Find where the given text appears and provide that cell's center as (x, y) coordinate. 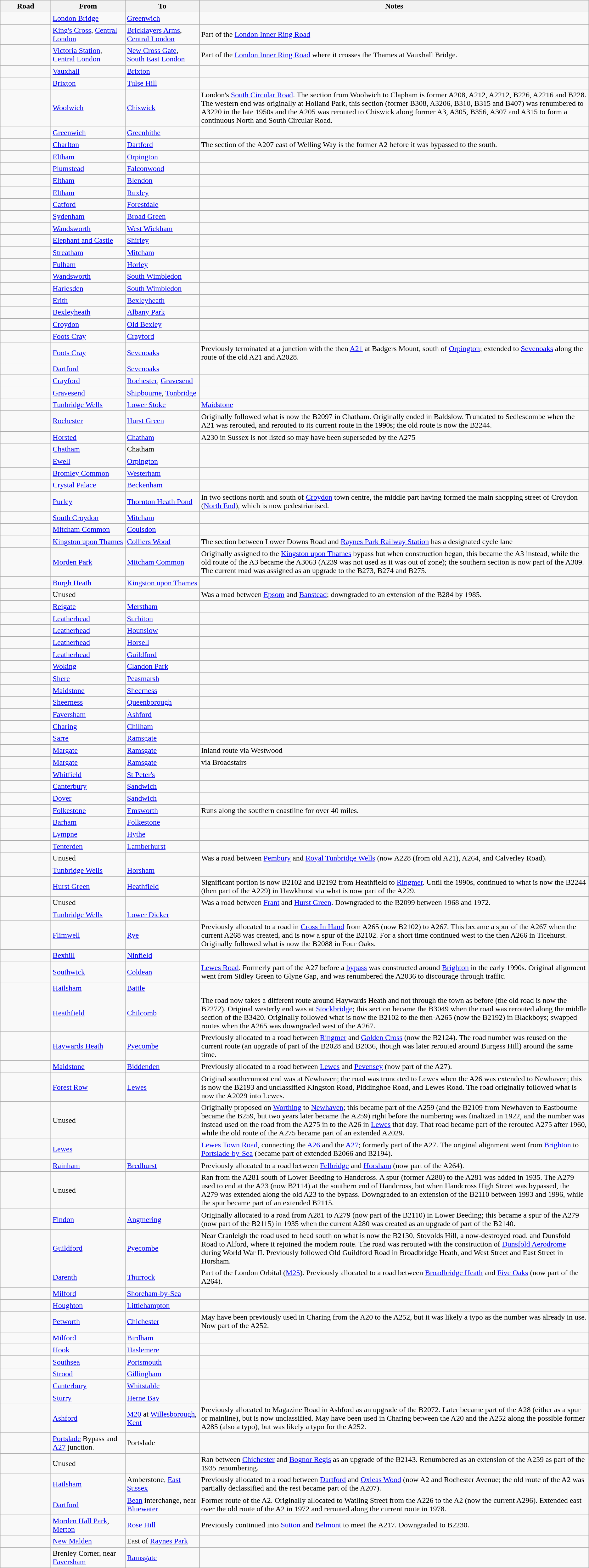
Charing (88, 726)
Was a road between Pembury and Royal Tunbridge Wells (now A228 (from old A21), A264, and Calverley Road). (394, 858)
Bricklayers Arms, Central London (162, 35)
A230 in Sussex is not listed so may have been superseded by the A275 (394, 437)
Angmering (162, 1219)
Westerham (162, 473)
via Broadstairs (394, 762)
Tenterden (88, 846)
Charlton (88, 145)
West Wickham (162, 229)
Horsham (162, 870)
Shirley (162, 241)
Previously allocated to a road between Lewes and Pevensey (now part of the A27). (394, 1066)
Was a road between Frant and Hurst Green. Downgraded to the B2099 between 1968 and 1972. (394, 903)
Herne Bay (162, 1398)
Flimwell (88, 935)
Morden Hall Park, Merton (88, 1525)
Haslemere (162, 1350)
The section between Lower Downs Road and Raynes Park Railway Station has a designated cycle lane (394, 542)
Faversham (88, 714)
Was a road between Epsom and Banstead; downgraded to an extension of the B284 by 1985. (394, 594)
Thurrock (162, 1277)
Rainham (88, 1166)
Chichester (162, 1322)
Amberstone, East Sussex (162, 1484)
Rochester (88, 421)
Gillingham (162, 1374)
Previously continued into Sutton and Belmont to meet the A217. Downgraded to B2230. (394, 1525)
Burgh Heath (88, 582)
Shere (88, 679)
Crystal Palace (88, 485)
King's Cross, Central London (88, 35)
Thornton Heath Pond (162, 501)
Hook (88, 1350)
Old Bexley (162, 324)
Dover (88, 798)
Petworth (88, 1322)
Plumstead (88, 168)
Woking (88, 667)
Darenth (88, 1277)
Findon (88, 1219)
Woolwich (88, 108)
Part of the London Inner Ring Road (394, 35)
Fulham (88, 264)
Previously allocated to a road between Felbridge and Horsham (now part of the A264). (394, 1166)
Chiswick (162, 108)
Southwick (88, 972)
Clandon Park (162, 667)
Forest Row (88, 1087)
Colliers Wood (162, 542)
Bromley Common (88, 473)
Hythe (162, 834)
Vauxhall (88, 71)
Streatham (88, 253)
Gravesend (88, 393)
To (162, 6)
Sturry (88, 1398)
South Croydon (88, 518)
East of Raynes Park (162, 1541)
Portslade Bypass and A27 junction. (88, 1443)
Littlehampton (162, 1305)
Sarre (88, 738)
The section of the A207 east of Welling Way is the former A2 before it was bypassed to the south. (394, 145)
Biddenden (162, 1066)
Birdham (162, 1338)
Purley (88, 501)
Rye (162, 935)
Barham (88, 822)
St Peter's (162, 774)
Horley (162, 264)
Chilham (162, 726)
Lower Stoke (162, 405)
Erith (88, 300)
Surbiton (162, 619)
Whitfield (88, 774)
Horsted (88, 437)
Chilcomb (162, 1013)
Part of the London Inner Ring Road where it crosses the Thames at Vauxhall Bridge. (394, 55)
Victoria Station, Central London (88, 55)
Blendon (162, 180)
Lamberhurst (162, 846)
Morden Park (88, 562)
Tulse Hill (162, 83)
Runs along the southern coastline for over 40 miles. (394, 810)
Shoreham-by-Sea (162, 1293)
Harlesden (88, 288)
Falconwood (162, 168)
Horsell (162, 643)
Battle (162, 988)
Bredhurst (162, 1166)
Portsmouth (162, 1362)
Brenley Corner, near Faversham (88, 1557)
Elephant and Castle (88, 241)
Ninfield (162, 956)
Merstham (162, 606)
Ewell (88, 461)
May have been previously used in Charing from the A20 to the A252, but it was likely a typo as the number was already in use. Now part of the A252. (394, 1322)
M20 at Willesborough, Kent (162, 1418)
Rose Hill (162, 1525)
Reigate (88, 606)
Lympne (88, 834)
Haywards Heath (88, 1046)
Bexhill (88, 956)
Shipbourne, Tonbridge (162, 393)
Southsea (88, 1362)
New Malden (88, 1541)
Peasmarsh (162, 679)
Croydon (88, 324)
From (88, 6)
Lower Dicker (162, 915)
Forestdale (162, 205)
Part of the London Orbital (M25). Previously allocated to a road between Broadbridge Heath and Five Oaks (now part of the A264). (394, 1277)
Strood (88, 1374)
Broad Green (162, 217)
Rochester, Gravesend (162, 381)
Beckenham (162, 485)
Ran between Chichester and Bognor Regis as an upgrade of the B2143. Renumbered as an extension of the A259 as part of the 1935 renumbering. (394, 1463)
Coulsdon (162, 530)
Catford (88, 205)
Queenborough (162, 702)
Road (26, 6)
London Bridge (88, 18)
Ruxley (162, 192)
Portslade (162, 1443)
Houghton (88, 1305)
Coldean (162, 972)
Inland route via Westwood (394, 750)
Bean interchange, near Bluewater (162, 1504)
Hounslow (162, 631)
Whitstable (162, 1386)
Notes (394, 6)
Albany Park (162, 312)
New Cross Gate, South East London (162, 55)
Greenhithe (162, 133)
Sydenham (88, 217)
Emsworth (162, 810)
